Determine the (x, y) coordinate at the center of the cell enclosing the given text.  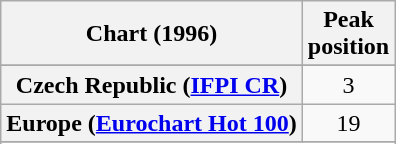
3 (348, 85)
Chart (1996) (152, 34)
Peakposition (348, 34)
Europe (Eurochart Hot 100) (152, 123)
Czech Republic (IFPI CR) (152, 85)
19 (348, 123)
